Find where the given text appears and provide that cell's center as (X, Y) coordinate. 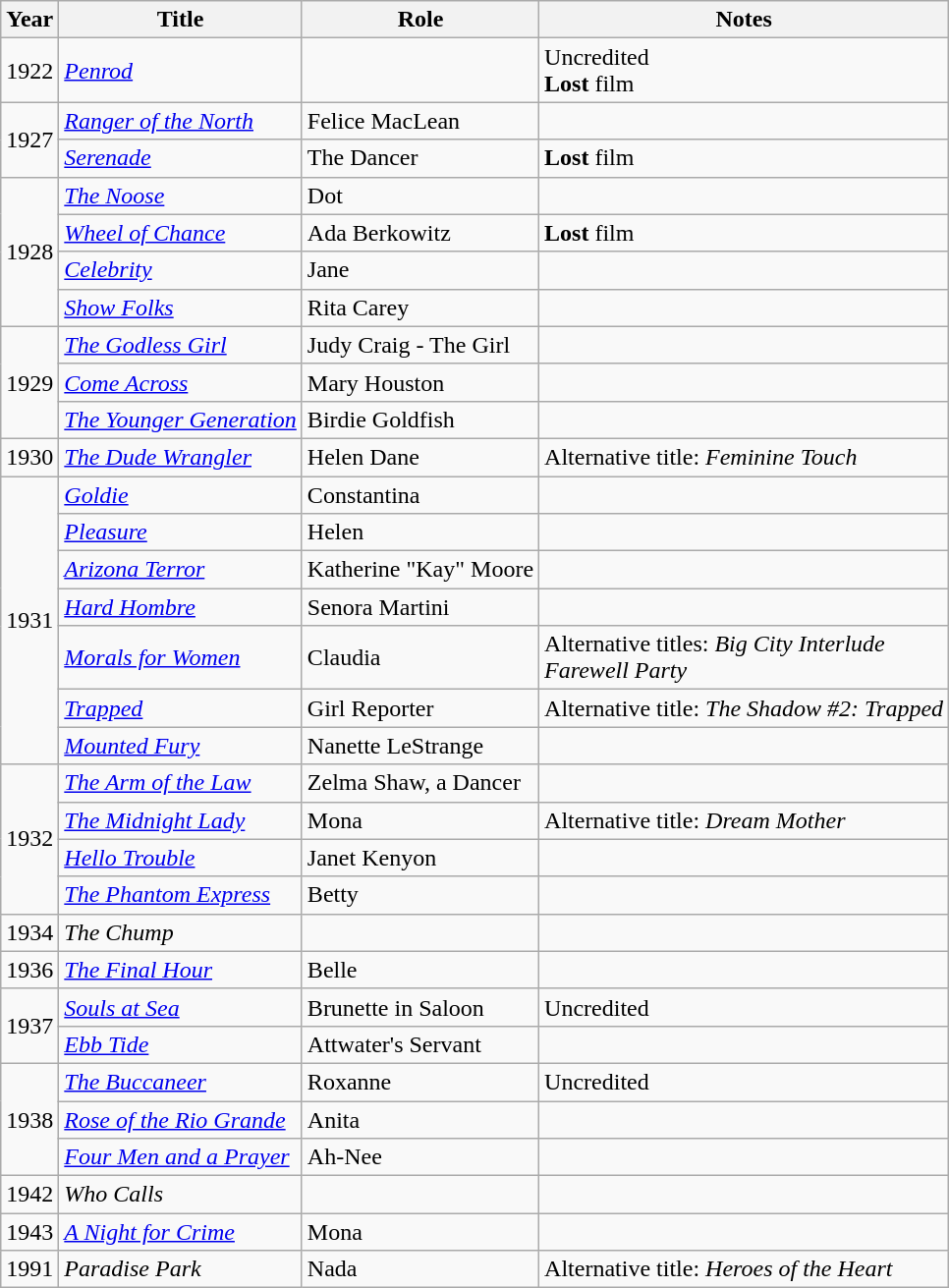
Constantina (420, 494)
Four Men and a Prayer (181, 1157)
Alternative title: Heroes of the Heart (745, 1269)
Senora Martini (420, 607)
Ranger of the North (181, 121)
1929 (29, 382)
The Phantom Express (181, 895)
Rita Carey (420, 308)
Nada (420, 1269)
Claudia (420, 658)
Pleasure (181, 532)
The Final Hour (181, 970)
1930 (29, 457)
The Godless Girl (181, 345)
1936 (29, 970)
Alternative title: Dream Mother (745, 820)
Hard Hombre (181, 607)
Girl Reporter (420, 708)
1927 (29, 140)
Brunette in Saloon (420, 1007)
Birdie Goldfish (420, 420)
Helen (420, 532)
Nanette LeStrange (420, 746)
1934 (29, 932)
Rose of the Rio Grande (181, 1119)
The Dude Wrangler (181, 457)
Uncredited Lost film (745, 71)
Alternative title: Feminine Touch (745, 457)
The Younger Generation (181, 420)
The Arm of the Law (181, 783)
Paradise Park (181, 1269)
Notes (745, 20)
Judy Craig - The Girl (420, 345)
Zelma Shaw, a Dancer (420, 783)
Serenade (181, 158)
Anita (420, 1119)
Celebrity (181, 270)
1937 (29, 1026)
Attwater's Servant (420, 1044)
Goldie (181, 494)
Morals for Women (181, 658)
Janet Kenyon (420, 858)
Title (181, 20)
1932 (29, 839)
1991 (29, 1269)
Mary Houston (420, 382)
Belle (420, 970)
Alternative title: The Shadow #2: Trapped (745, 708)
Souls at Sea (181, 1007)
1922 (29, 71)
Wheel of Chance (181, 233)
Felice MacLean (420, 121)
Ah-Nee (420, 1157)
The Buccaneer (181, 1082)
Betty (420, 895)
The Noose (181, 196)
Arizona Terror (181, 570)
1942 (29, 1195)
Jane (420, 270)
Year (29, 20)
1938 (29, 1119)
The Chump (181, 932)
Trapped (181, 708)
1943 (29, 1232)
1928 (29, 252)
Hello Trouble (181, 858)
A Night for Crime (181, 1232)
Dot (420, 196)
1931 (29, 619)
Ada Berkowitz (420, 233)
Alternative titles: Big City InterludeFarewell Party (745, 658)
The Dancer (420, 158)
Role (420, 20)
Roxanne (420, 1082)
The Midnight Lady (181, 820)
Mounted Fury (181, 746)
Helen Dane (420, 457)
Who Calls (181, 1195)
Come Across (181, 382)
Katherine "Kay" Moore (420, 570)
Ebb Tide (181, 1044)
Penrod (181, 71)
Show Folks (181, 308)
